Provide the [x, y] coordinate of the cell's center where the given text is located.  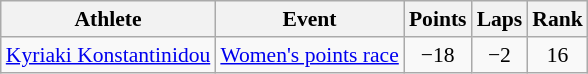
Rank [558, 19]
Kyriaki Konstantinidou [108, 55]
−2 [500, 55]
−18 [438, 55]
Event [310, 19]
Athlete [108, 19]
Women's points race [310, 55]
Laps [500, 19]
16 [558, 55]
Points [438, 19]
